Capture the cell that displays the provided text and extract its [x, y] central coordinate. 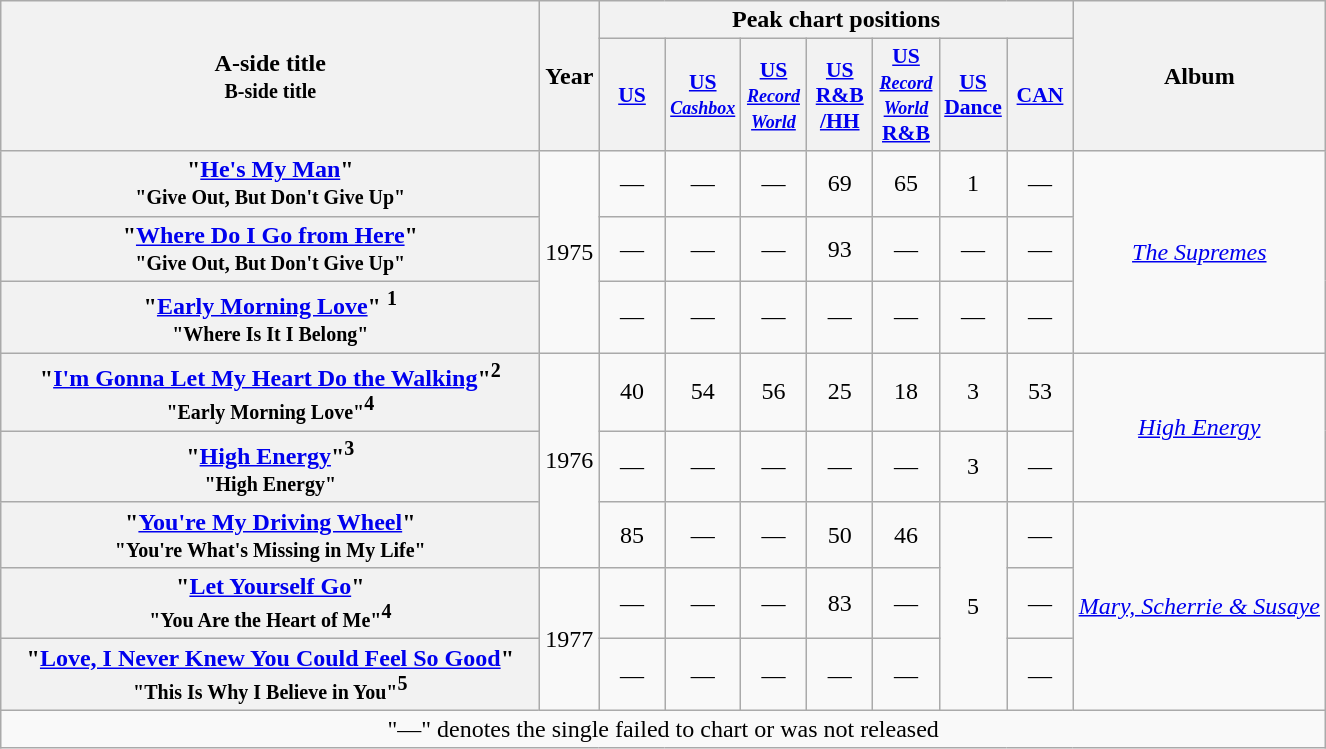
US [632, 95]
25 [840, 392]
"You're My Driving Wheel""You're What's Missing in My Life" [270, 534]
69 [840, 184]
1977 [570, 638]
USR&B/HH [840, 95]
85 [632, 534]
1975 [570, 252]
1976 [570, 460]
93 [840, 248]
Mary, Scherrie & Susaye [1199, 606]
CAN [1040, 95]
65 [906, 184]
USDance [973, 95]
High Energy [1199, 428]
"Where Do I Go from Here""Give Out, But Don't Give Up" [270, 248]
"Let Yourself Go""You Are the Heart of Me"4 [270, 603]
54 [702, 392]
5 [973, 606]
"High Energy"3"High Energy" [270, 467]
18 [906, 392]
53 [1040, 392]
1 [973, 184]
Year [570, 76]
USRecord World R&B [906, 95]
A-side titleB-side title [270, 76]
46 [906, 534]
"—" denotes the single failed to chart or was not released [664, 729]
"I'm Gonna Let My Heart Do the Walking"2"Early Morning Love"4 [270, 392]
Peak chart positions [836, 20]
The Supremes [1199, 252]
"He's My Man""Give Out, But Don't Give Up" [270, 184]
USCashbox [702, 95]
50 [840, 534]
56 [773, 392]
"Love, I Never Knew You Could Feel So Good""This Is Why I Believe in You"5 [270, 675]
83 [840, 603]
40 [632, 392]
Album [1199, 76]
USRecord World [773, 95]
"Early Morning Love" 1"Where Is It I Belong" [270, 317]
